Provide the (x, y) coordinate of the cell's center where the given text is located.  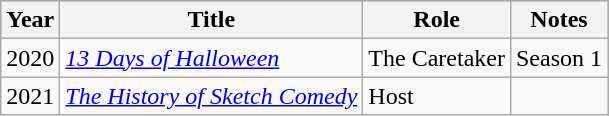
2021 (30, 96)
Notes (558, 20)
Title (212, 20)
Season 1 (558, 58)
13 Days of Halloween (212, 58)
2020 (30, 58)
Role (437, 20)
Year (30, 20)
Host (437, 96)
The History of Sketch Comedy (212, 96)
The Caretaker (437, 58)
